Find where the given text appears and provide that cell's center as [x, y] coordinate. 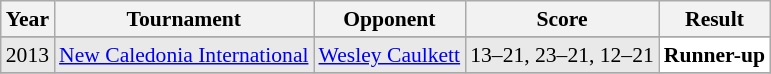
Tournament [184, 19]
Score [562, 19]
Wesley Caulkett [390, 55]
Runner-up [714, 55]
Opponent [390, 19]
Year [28, 19]
Result [714, 19]
13–21, 23–21, 12–21 [562, 55]
2013 [28, 55]
New Caledonia International [184, 55]
